Identify which cell holds the provided text, then report its [x, y] central coordinate. 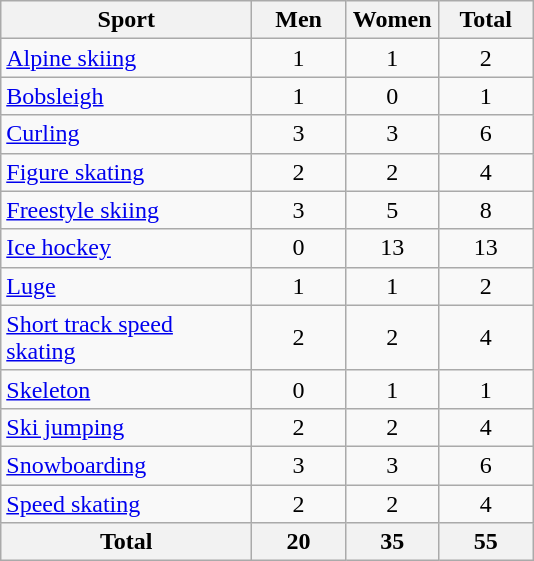
Freestyle skiing [126, 210]
Ski jumping [126, 427]
Women [392, 20]
55 [486, 542]
Figure skating [126, 172]
20 [299, 542]
Snowboarding [126, 465]
35 [392, 542]
Short track speed skating [126, 338]
Ice hockey [126, 248]
Men [299, 20]
Alpine skiing [126, 58]
Speed skating [126, 503]
Luge [126, 286]
5 [392, 210]
Curling [126, 134]
Bobsleigh [126, 96]
8 [486, 210]
Skeleton [126, 389]
Sport [126, 20]
